For the text-containing cell, return its midpoint in (X, Y) coordinate format. 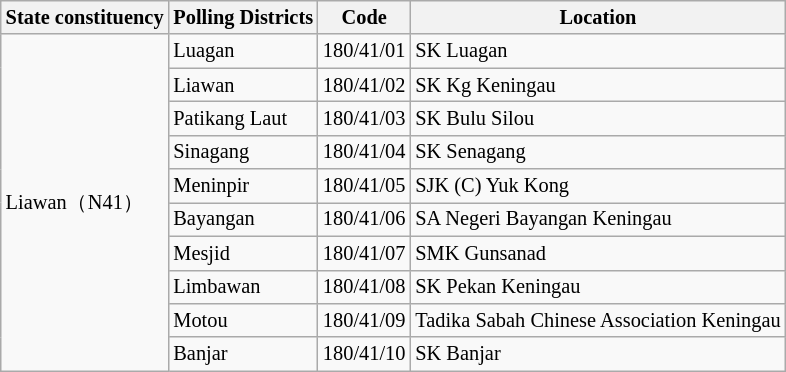
Mesjid (243, 253)
SMK Gunsanad (598, 253)
180/41/07 (364, 253)
180/41/08 (364, 287)
180/41/03 (364, 118)
Limbawan (243, 287)
Meninpir (243, 186)
Luagan (243, 51)
SK Pekan Keningau (598, 287)
SA Negeri Bayangan Keningau (598, 219)
180/41/04 (364, 152)
Liawan（N41） (85, 202)
SK Luagan (598, 51)
Location (598, 17)
180/41/05 (364, 186)
180/41/01 (364, 51)
180/41/02 (364, 85)
180/41/06 (364, 219)
180/41/09 (364, 320)
Polling Districts (243, 17)
SK Bulu Silou (598, 118)
Bayangan (243, 219)
SJK (C) Yuk Kong (598, 186)
Patikang Laut (243, 118)
Sinagang (243, 152)
Banjar (243, 354)
180/41/10 (364, 354)
Code (364, 17)
State constituency (85, 17)
SK Senagang (598, 152)
Motou (243, 320)
SK Banjar (598, 354)
Tadika Sabah Chinese Association Keningau (598, 320)
SK Kg Keningau (598, 85)
Liawan (243, 85)
